Determine the (x, y) coordinate at the center of the cell enclosing the given text.  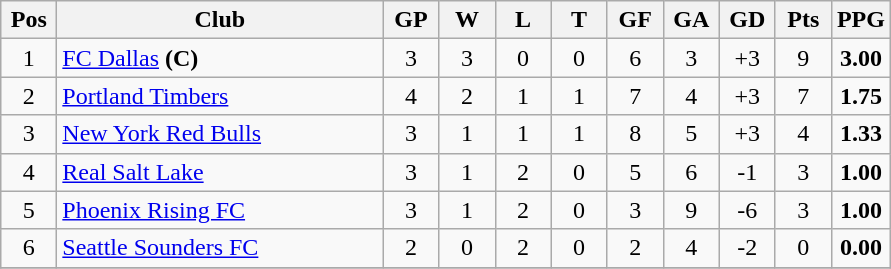
L (523, 20)
8 (635, 134)
3.00 (860, 58)
GA (691, 20)
Real Salt Lake (220, 172)
Club (220, 20)
New York Red Bulls (220, 134)
GD (747, 20)
Pts (803, 20)
PPG (860, 20)
0.00 (860, 248)
-2 (747, 248)
Portland Timbers (220, 96)
-6 (747, 210)
Seattle Sounders FC (220, 248)
Pos (29, 20)
-1 (747, 172)
T (579, 20)
FC Dallas (C) (220, 58)
GP (411, 20)
W (467, 20)
1.33 (860, 134)
Phoenix Rising FC (220, 210)
1.75 (860, 96)
GF (635, 20)
